For the text-containing cell, return its midpoint in [x, y] coordinate format. 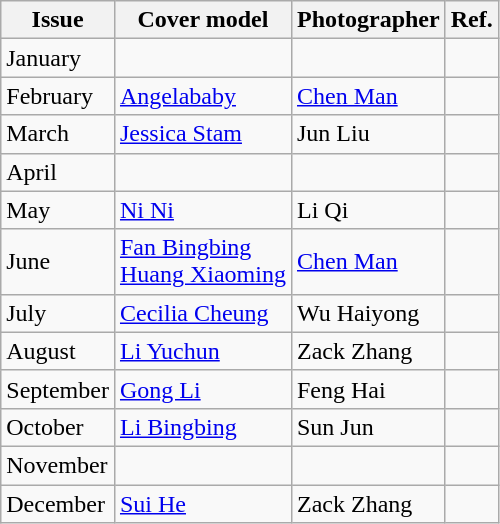
January [58, 58]
Gong Li [202, 389]
July [58, 313]
Jun Liu [368, 134]
October [58, 427]
November [58, 465]
August [58, 351]
Photographer [368, 20]
Cecilia Cheung [202, 313]
April [58, 172]
Jessica Stam [202, 134]
Li Yuchun [202, 351]
Wu Haiyong [368, 313]
Fan BingbingHuang Xiaoming [202, 262]
Issue [58, 20]
Cover model [202, 20]
Li Qi [368, 210]
Ni Ni [202, 210]
Feng Hai [368, 389]
Sun Jun [368, 427]
September [58, 389]
March [58, 134]
May [58, 210]
December [58, 503]
Sui He [202, 503]
Li Bingbing [202, 427]
Angelababy [202, 96]
February [58, 96]
Ref. [472, 20]
June [58, 262]
